Locate the cell with the specified text and output its (X, Y) center coordinate. 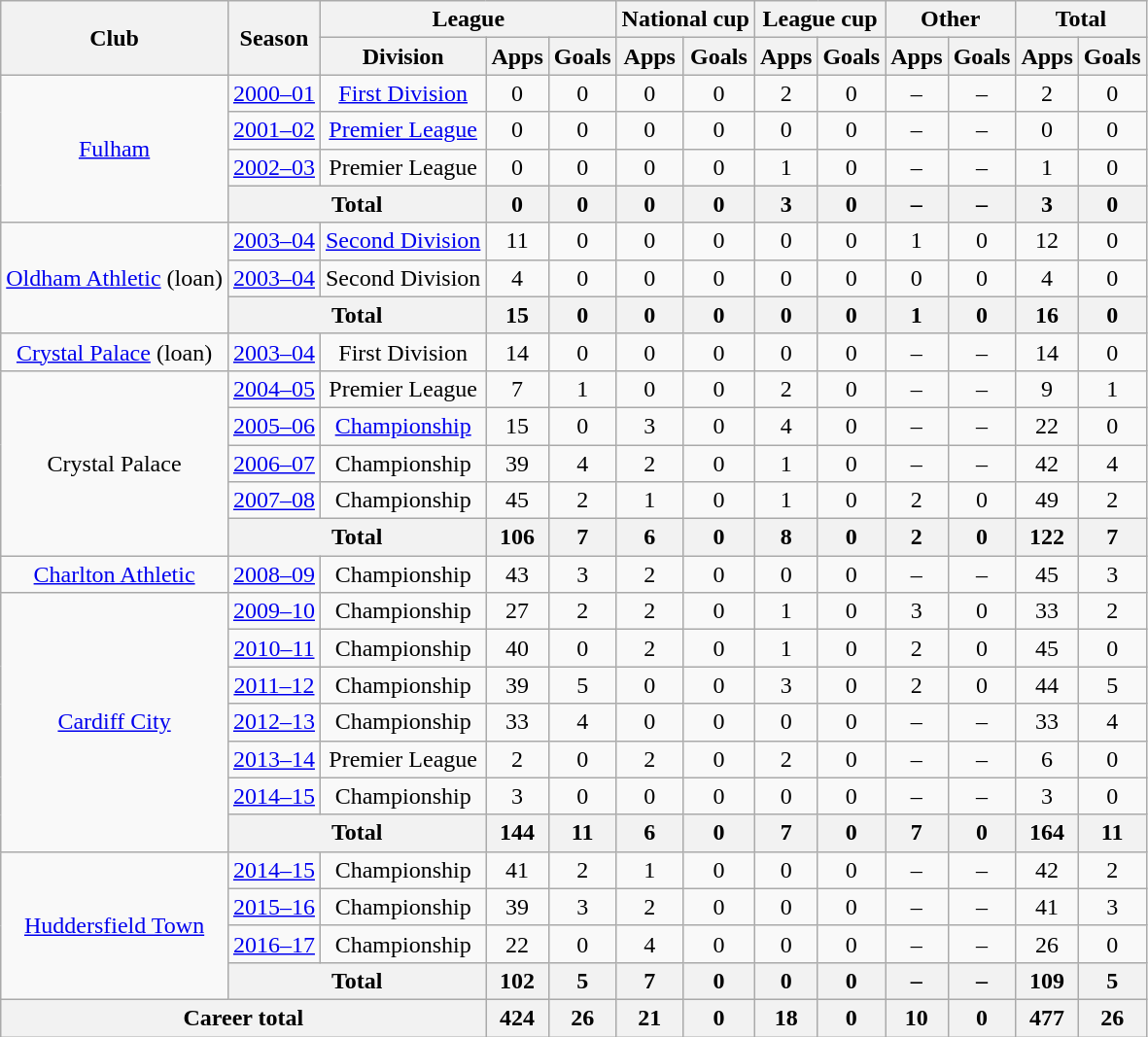
144 (517, 833)
2002–03 (274, 167)
109 (1047, 981)
2015–16 (274, 907)
Other (951, 19)
106 (517, 537)
Fulham (115, 149)
12 (1047, 241)
477 (1047, 1018)
2001–02 (274, 130)
102 (517, 981)
2008–09 (274, 574)
2005–06 (274, 426)
2012–13 (274, 722)
Huddersfield Town (115, 925)
Crystal Palace (115, 463)
18 (785, 1018)
2011–12 (274, 685)
122 (1047, 537)
Crystal Palace (loan) (115, 352)
9 (1047, 389)
44 (1047, 685)
40 (517, 648)
Charlton Athletic (115, 574)
2009–10 (274, 611)
Career total (243, 1018)
2007–08 (274, 501)
8 (785, 537)
164 (1047, 833)
27 (517, 611)
Season (274, 38)
League cup (819, 19)
2016–17 (274, 944)
League (469, 19)
43 (517, 574)
Division (402, 56)
Cardiff City (115, 722)
Oldham Athletic (loan) (115, 278)
2013–14 (274, 759)
2004–05 (274, 389)
21 (649, 1018)
Club (115, 38)
49 (1047, 501)
10 (917, 1018)
National cup (685, 19)
2010–11 (274, 648)
2006–07 (274, 464)
424 (517, 1018)
16 (1047, 315)
2000–01 (274, 93)
